Find where the given text appears and provide that cell's center as [x, y] coordinate. 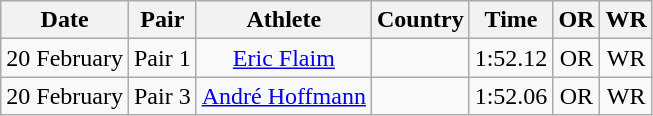
Pair 1 [162, 58]
André Hoffmann [284, 96]
1:52.12 [511, 58]
Pair [162, 20]
Eric Flaim [284, 58]
Athlete [284, 20]
1:52.06 [511, 96]
Time [511, 20]
Pair 3 [162, 96]
Country [420, 20]
Date [65, 20]
